From the cell containing the given text, extract its center point as [X, Y] coordinate. 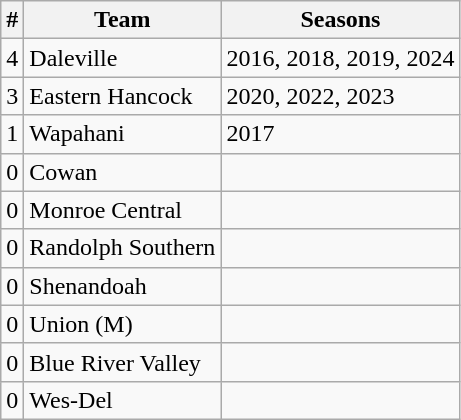
Cowan [122, 172]
1 [12, 134]
Wes-Del [122, 400]
Union (M) [122, 324]
2020, 2022, 2023 [340, 96]
2017 [340, 134]
Wapahani [122, 134]
Blue River Valley [122, 362]
# [12, 20]
Team [122, 20]
Randolph Southern [122, 248]
Seasons [340, 20]
Eastern Hancock [122, 96]
2016, 2018, 2019, 2024 [340, 58]
3 [12, 96]
4 [12, 58]
Daleville [122, 58]
Monroe Central [122, 210]
Shenandoah [122, 286]
